Return (x, y) of the center of cell containing provided text 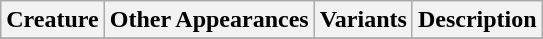
Creature (52, 20)
Variants (363, 20)
Other Appearances (209, 20)
Description (477, 20)
